Determine the (X, Y) coordinate at the center of the cell enclosing the given text.  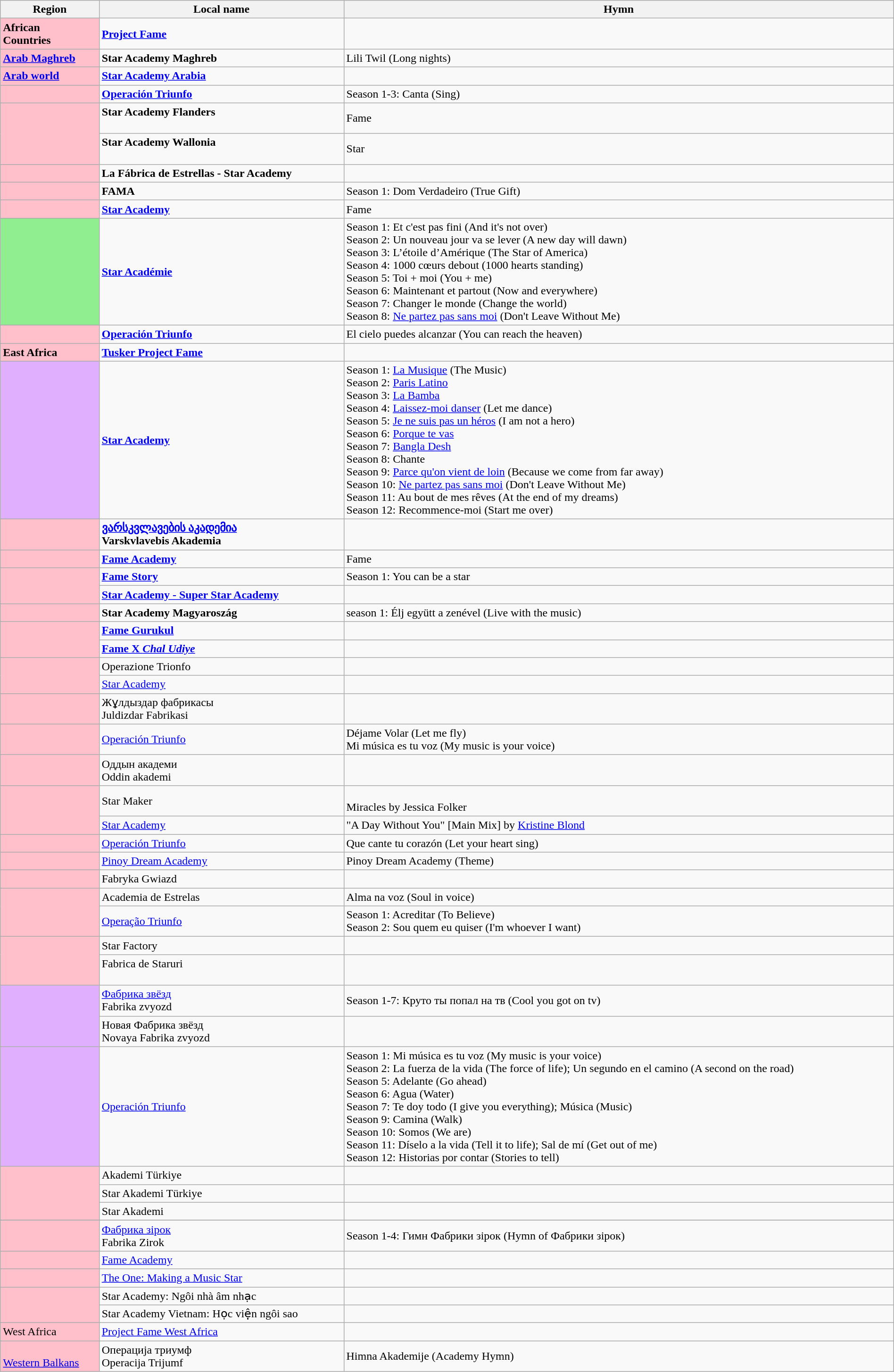
Fame X Chal Udiye (222, 649)
Déjame Volar (Let me fly) Mi música es tu voz (My music is your voice) (619, 740)
Season 1: Acreditar (To Believe) Season 2: Sou quem eu quiser (I'm whoever I want) (619, 922)
Lili Twil (Long nights) (619, 58)
Pinoy Dream Academy (Theme) (619, 861)
Project Fame (222, 34)
Star Akademi Türkiye (222, 1193)
Arab Maghreb (50, 58)
Tusker Project Fame (222, 352)
Arab world (50, 76)
Новая Фабрика звёздNovaya Fabrika zvyozd (222, 1031)
Star Maker (222, 801)
Academia de Estrelas (222, 897)
Star Academy Vietnam: Học viện ngôi sao (222, 1314)
Season 1: You can be a star (619, 577)
Project Fame West Africa (222, 1332)
Жұлдыздар фабрикасыJuldizdar Fabrikasi (222, 708)
Star Academy Arabia (222, 76)
season 1: Élj együtt a zenével (Live with the music) (619, 613)
La Fábrica de Estrellas - Star Academy (222, 173)
East Africa (50, 352)
West Africa (50, 1332)
Оддын академиOddin akademi (222, 770)
"A Day Without You" [Main Mix] by Kristine Blond (619, 825)
Star Academy Wallonia (222, 149)
Season 1-7: Круто ты попал на тв (Cool you got on tv) (619, 1001)
Fabryka Gwiazd (222, 879)
Akademi Türkiye (222, 1175)
Season 1-3: Canta (Sing) (619, 94)
Star Factory (222, 946)
Фабрика звёздFabrika zvyozd (222, 1001)
Fame Gurukul (222, 631)
Local name (222, 9)
Star Academy Maghreb (222, 58)
Operazione Trionfo (222, 666)
African Countries (50, 34)
Star (619, 149)
Region (50, 9)
Operação Triunfo (222, 922)
Fabrica de Staruri (222, 970)
Miracles by Jessica Folker (619, 801)
Star Academy Magyaroszág (222, 613)
ვარსკვლავების აკადემია Varskvlavebis Akademia (222, 535)
Que cante tu corazón (Let your heart sing) (619, 843)
Star Academy - Super Star Academy (222, 595)
Himna Akademije (Academy Hymn) (619, 1356)
Star Académie (222, 272)
Hymn (619, 9)
Star Academy Flanders (222, 118)
The One: Making a Music Star (222, 1278)
Pinoy Dream Academy (222, 861)
Операција триумфOperacija Trijumf (222, 1356)
El cielo puedes alcanzar (You can reach the heaven) (619, 334)
Alma na voz (Soul in voice) (619, 897)
Season 1-4: Гимн Фабрики зірок (Hymn of Фабрики зірок) (619, 1236)
Star Akademi (222, 1211)
FAMA (222, 191)
Star Academy: Ngôi nhà âm nhạc (222, 1296)
Fame Story (222, 577)
Season 1: Dom Verdadeiro (True Gift) (619, 191)
Фабрика зірокFabrika Zirok (222, 1236)
Western Balkans (50, 1356)
